Detect which cell encompasses the target text, then output its [X, Y] center coordinate. 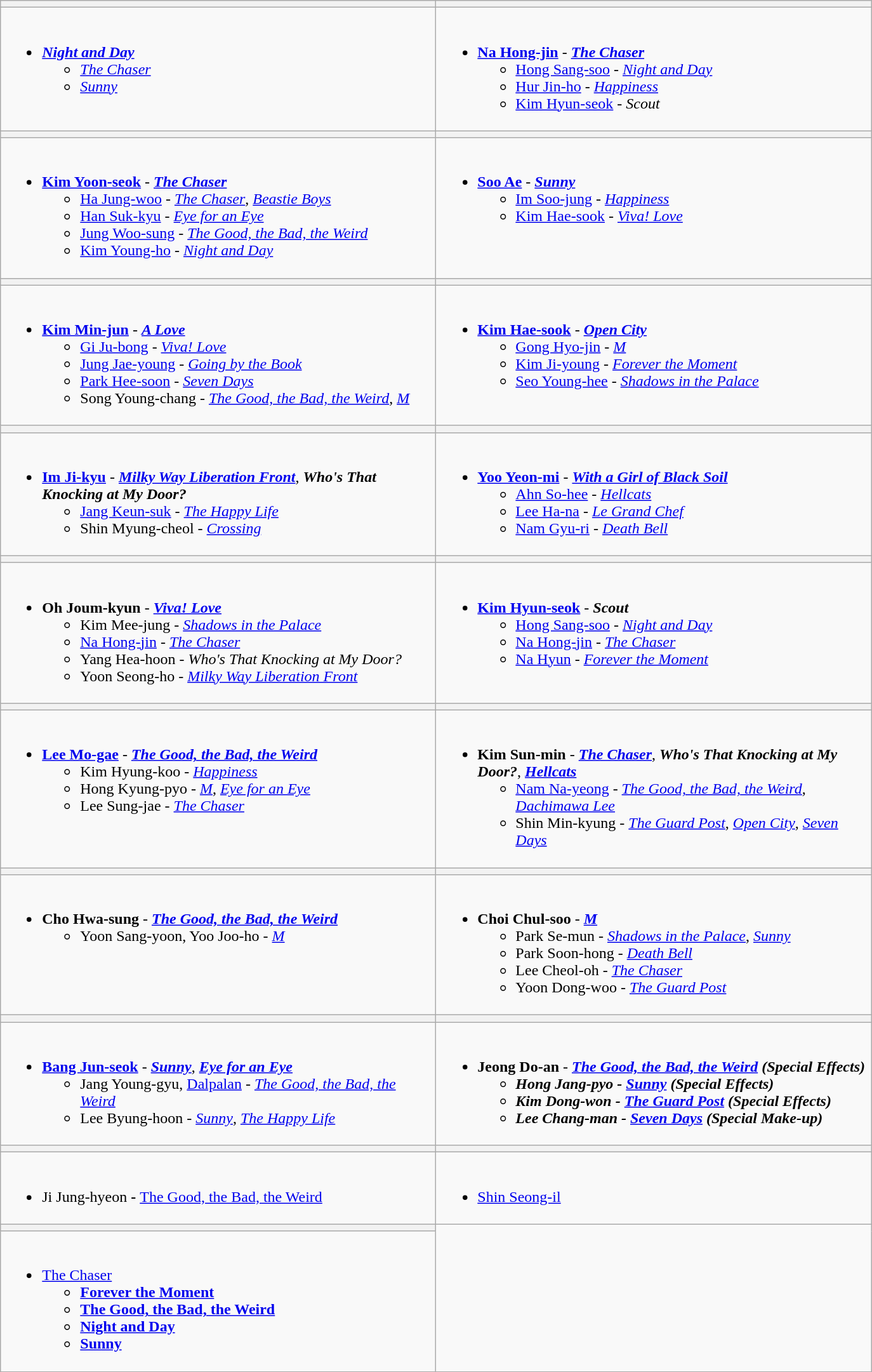
Na Hong-jin - The ChaserHong Sang-soo - Night and DayHur Jin-ho - HappinessKim Hyun-seok - Scout [654, 69]
Choi Chul-soo - MPark Se-mun - Shadows in the Palace, SunnyPark Soon-hong - Death BellLee Cheol-oh - The ChaserYoon Dong-woo - The Guard Post [654, 945]
Bang Jun-seok - Sunny, Eye for an EyeJang Young-gyu, Dalpalan - The Good, the Bad, the WeirdLee Byung-hoon - Sunny, The Happy Life [218, 1084]
Kim Hae-sook - Open CityGong Hyo-jin - MKim Ji-young - Forever the MomentSeo Young-hee - Shadows in the Palace [654, 356]
Lee Mo-gae - The Good, the Bad, the WeirdKim Hyung-koo - HappinessHong Kyung-pyo - M, Eye for an EyeLee Sung-jae - The Chaser [218, 789]
Kim Hyun-seok - ScoutHong Sang-soo - Night and DayNa Hong-jin - The ChaserNa Hyun - Forever the Moment [654, 632]
Ji Jung-hyeon - The Good, the Bad, the Weird [218, 1189]
Yoo Yeon-mi - With a Girl of Black SoilAhn So-hee - HellcatsLee Ha-na - Le Grand ChefNam Gyu-ri - Death Bell [654, 494]
Night and DayThe ChaserSunny [218, 69]
Shin Seong-il [654, 1189]
Im Ji-kyu - Milky Way Liberation Front, Who's That Knocking at My Door?Jang Keun-suk - The Happy LifeShin Myung-cheol - Crossing [218, 494]
Cho Hwa-sung - The Good, the Bad, the WeirdYoon Sang-yoon, Yoo Joo-ho - M [218, 945]
Soo Ae - SunnyIm Soo-jung - HappinessKim Hae-sook - Viva! Love [654, 208]
The ChaserForever the MomentThe Good, the Bad, the WeirdNight and DaySunny [218, 1302]
